Pinpoint the cell where the given text exists, returning its (X, Y) midpoint coordinate. 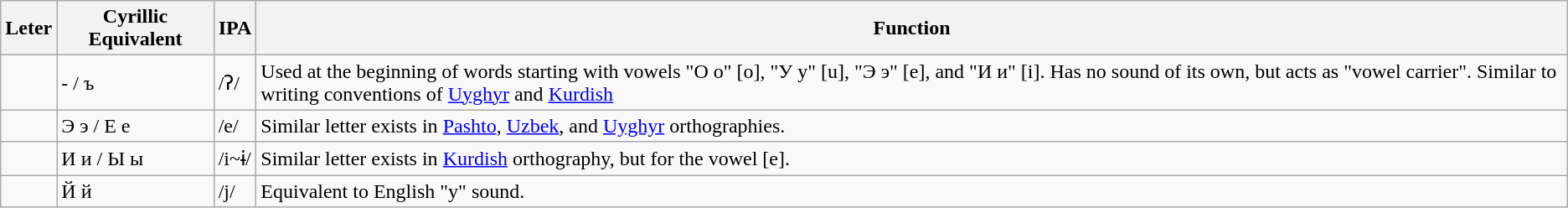
/j/ (235, 190)
Й й (136, 190)
/i~ɨ/ (235, 159)
Function (911, 29)
- / ъ (136, 82)
Similar letter exists in Pashto, Uzbek, and Uyghyr orthographies. (911, 126)
И и / Ы ы (136, 159)
/e/ (235, 126)
Э э / Е е (136, 126)
Cyrillic Equivalent (136, 29)
Leter (28, 29)
Equivalent to English "y" sound. (911, 190)
Similar letter exists in Kurdish orthography, but for the vowel [e]. (911, 159)
IPA (235, 29)
/ʔ/ (235, 82)
